Return the (X, Y) coordinate for the center point of the cell that contains the specified text.  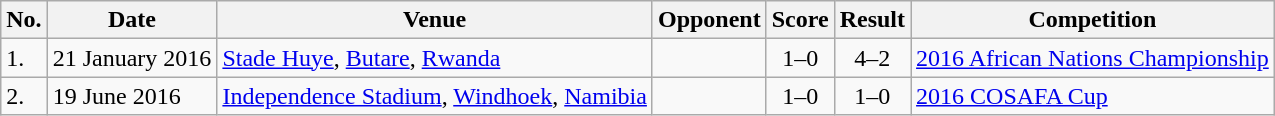
4–2 (872, 58)
Result (872, 20)
Stade Huye, Butare, Rwanda (435, 58)
Date (132, 20)
Score (800, 20)
No. (24, 20)
Opponent (709, 20)
Competition (1093, 20)
2016 African Nations Championship (1093, 58)
21 January 2016 (132, 58)
19 June 2016 (132, 96)
2. (24, 96)
1. (24, 58)
2016 COSAFA Cup (1093, 96)
Independence Stadium, Windhoek, Namibia (435, 96)
Venue (435, 20)
